Detect which cell encompasses the target text, then output its (X, Y) center coordinate. 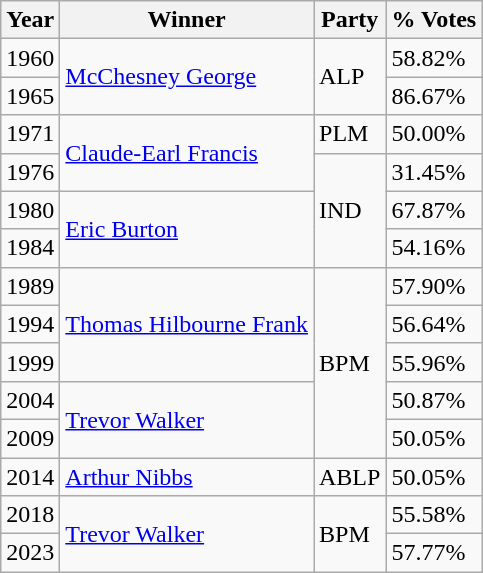
58.82% (434, 58)
1984 (30, 248)
Eric Burton (187, 229)
67.87% (434, 210)
54.16% (434, 248)
1976 (30, 172)
PLM (350, 134)
56.64% (434, 324)
Claude-Earl Francis (187, 153)
31.45% (434, 172)
50.00% (434, 134)
57.77% (434, 553)
57.90% (434, 286)
1994 (30, 324)
2004 (30, 400)
Thomas Hilbourne Frank (187, 324)
55.96% (434, 362)
1989 (30, 286)
McChesney George (187, 77)
Winner (187, 20)
2014 (30, 477)
Party (350, 20)
1965 (30, 96)
IND (350, 210)
1960 (30, 58)
86.67% (434, 96)
2009 (30, 438)
55.58% (434, 515)
ABLP (350, 477)
2018 (30, 515)
Arthur Nibbs (187, 477)
Year (30, 20)
50.87% (434, 400)
% Votes (434, 20)
ALP (350, 77)
2023 (30, 553)
1980 (30, 210)
1971 (30, 134)
1999 (30, 362)
